Provide the (x, y) coordinate of the cell's center where the given text is located.  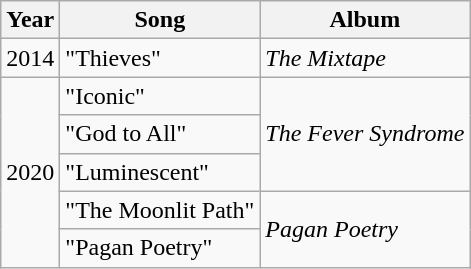
"The Moonlit Path" (160, 210)
2014 (30, 58)
Pagan Poetry (365, 229)
Album (365, 20)
Song (160, 20)
2020 (30, 172)
The Fever Syndrome (365, 134)
"Iconic" (160, 96)
"God to All" (160, 134)
"Pagan Poetry" (160, 248)
Year (30, 20)
"Luminescent" (160, 172)
The Mixtape (365, 58)
"Thieves" (160, 58)
